Pinpoint the cell where the given text exists, returning its [X, Y] midpoint coordinate. 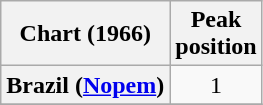
Brazil (Nopem) [86, 85]
Peakposition [216, 34]
1 [216, 85]
Chart (1966) [86, 34]
